Extract the (X, Y) coordinate from the center of the cell holding the provided text.  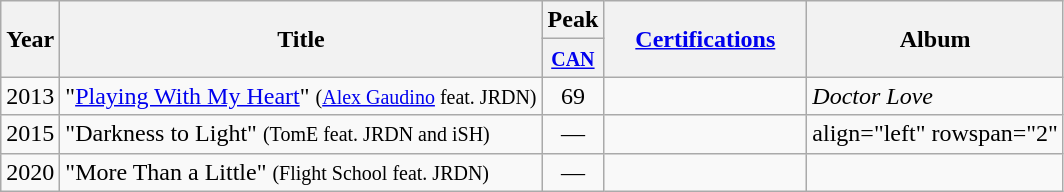
2020 (30, 172)
CAN (573, 58)
"More Than a Little" (Flight School feat. JRDN) (301, 172)
2013 (30, 96)
Album (936, 39)
Certifications (706, 39)
"Darkness to Light" (TomE feat. JRDN and iSH) (301, 134)
align="left" rowspan="2" (936, 134)
Peak (573, 20)
Year (30, 39)
2015 (30, 134)
Title (301, 39)
69 (573, 96)
Doctor Love (936, 96)
"Playing With My Heart" (Alex Gaudino feat. JRDN) (301, 96)
